For the text-containing cell, return its midpoint in (X, Y) coordinate format. 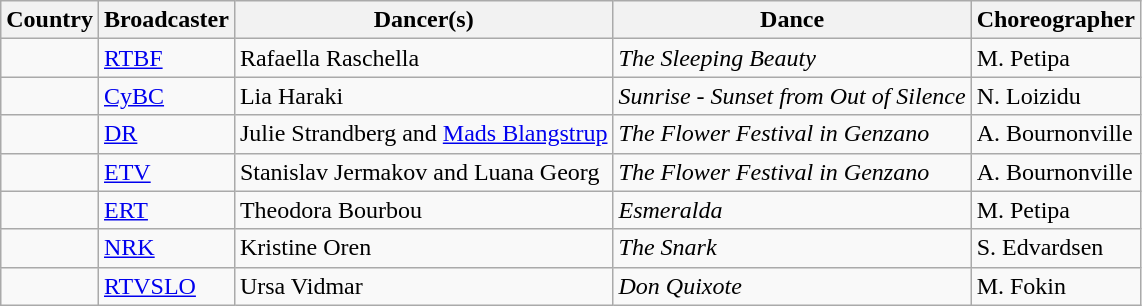
Don Quixote (792, 286)
The Sleeping Beauty (792, 58)
Ursa Vidmar (424, 286)
ERT (166, 210)
Esmeralda (792, 210)
Choreographer (1056, 20)
DR (166, 134)
Dancer(s) (424, 20)
Broadcaster (166, 20)
M. Fokin (1056, 286)
RTVSLO (166, 286)
S. Edvardsen (1056, 248)
Julie Strandberg and Mads Blangstrup (424, 134)
The Snark (792, 248)
Kristine Oren (424, 248)
Lia Haraki (424, 96)
Dance (792, 20)
Country (50, 20)
RTBF (166, 58)
N. Loizidu (1056, 96)
Rafaella Raschella (424, 58)
Stanislav Jermakov and Luana Georg (424, 172)
CyBC (166, 96)
ETV (166, 172)
Sunrise - Sunset from Out of Silence (792, 96)
Theodora Bourbou (424, 210)
NRK (166, 248)
